Find where the given text appears and provide that cell's center as [x, y] coordinate. 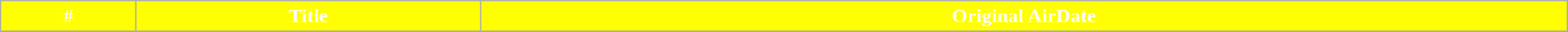
# [69, 16]
Title [308, 16]
Original AirDate [1024, 16]
